Extract the [X, Y] coordinate from the center of the cell holding the provided text.  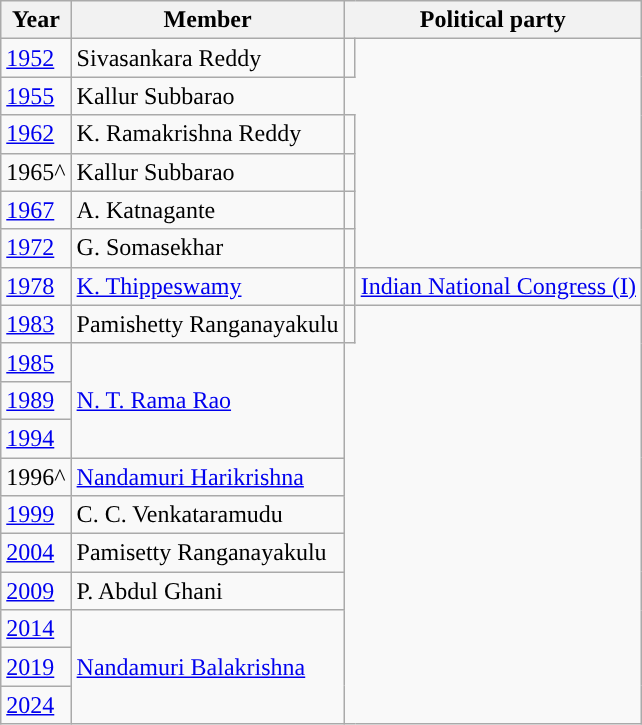
C. C. Venkataramudu [208, 515]
1994 [36, 438]
1972 [36, 248]
1962 [36, 134]
1985 [36, 362]
1983 [36, 324]
K. Ramakrishna Reddy [208, 134]
N. T. Rama Rao [208, 400]
P. Abdul Ghani [208, 591]
Member [208, 20]
Nandamuri Balakrishna [208, 667]
Pamisetty Ranganayakulu [208, 553]
2024 [36, 705]
1967 [36, 210]
Nandamuri Harikrishna [208, 477]
Sivasankara Reddy [208, 58]
2019 [36, 667]
G. Somasekhar [208, 248]
K. Thippeswamy [208, 286]
2014 [36, 629]
1965^ [36, 172]
A. Katnagante [208, 210]
Political party [492, 20]
Year [36, 20]
1952 [36, 58]
Pamishetty Ranganayakulu [208, 324]
1999 [36, 515]
2004 [36, 553]
2009 [36, 591]
1955 [36, 96]
1996^ [36, 477]
Indian National Congress (I) [498, 286]
1978 [36, 286]
1989 [36, 400]
